Determine the [X, Y] coordinate at the center of the cell enclosing the given text.  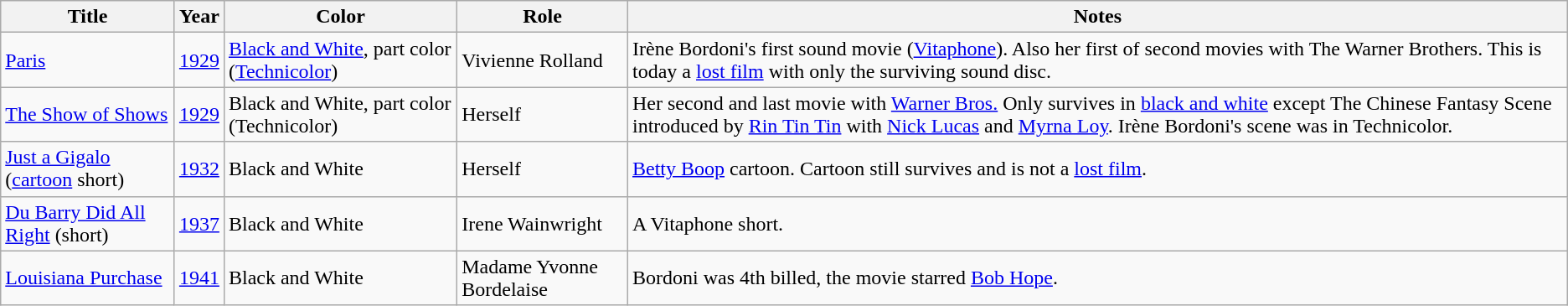
Role [543, 17]
Madame Yvonne Bordelaise [543, 278]
Year [199, 17]
1937 [199, 223]
1941 [199, 278]
Just a Gigalo (cartoon short) [88, 169]
Irene Wainwright [543, 223]
Louisiana Purchase [88, 278]
Betty Boop cartoon. Cartoon still survives and is not a lost film. [1097, 169]
The Show of Shows [88, 114]
Color [340, 17]
Paris [88, 60]
Title [88, 17]
A Vitaphone short. [1097, 223]
Du Barry Did All Right (short) [88, 223]
1932 [199, 169]
Notes [1097, 17]
Vivienne Rolland [543, 60]
Bordoni was 4th billed, the movie starred Bob Hope. [1097, 278]
